Identify which cell holds the provided text, then report its (x, y) central coordinate. 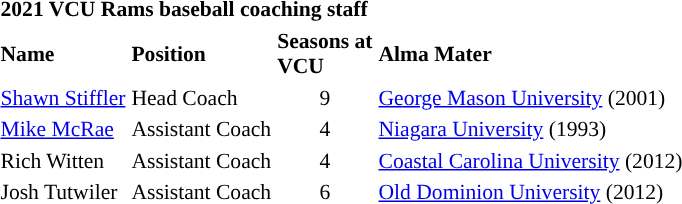
9 (325, 98)
Position (202, 53)
Head Coach (202, 98)
Seasons atVCU (325, 53)
